Return [x, y] of the center of cell containing provided text 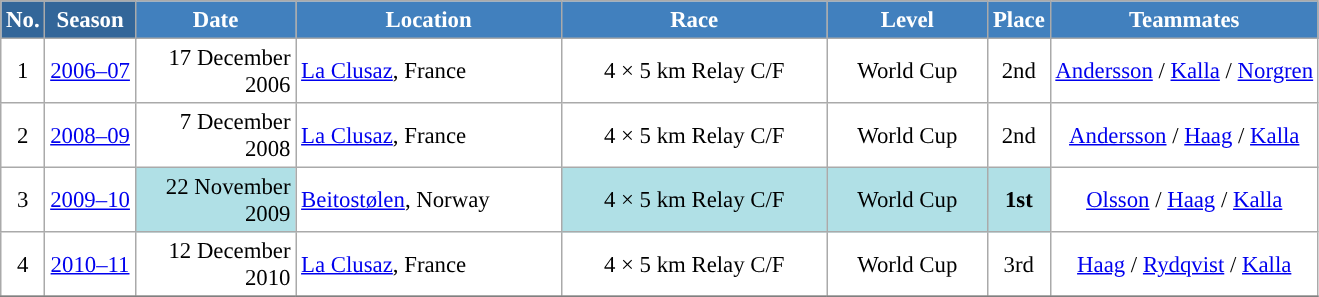
1st [1019, 200]
Race [694, 20]
Olsson / Haag / Kalla [1184, 200]
Teammates [1184, 20]
3rd [1019, 264]
17 December 2006 [216, 72]
22 November 2009 [216, 200]
2 [23, 136]
No. [23, 20]
Place [1019, 20]
3 [23, 200]
Date [216, 20]
12 December 2010 [216, 264]
Andersson / Haag / Kalla [1184, 136]
2008–09 [90, 136]
7 December 2008 [216, 136]
Location [429, 20]
2010–11 [90, 264]
1 [23, 72]
Beitostølen, Norway [429, 200]
4 [23, 264]
2006–07 [90, 72]
2009–10 [90, 200]
Level [908, 20]
Haag / Rydqvist / Kalla [1184, 264]
Season [90, 20]
Andersson / Kalla / Norgren [1184, 72]
